Identify which cell holds the provided text, then report its [X, Y] central coordinate. 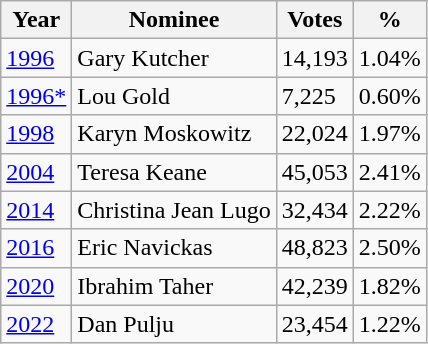
Gary Kutcher [174, 58]
Votes [314, 20]
22,024 [314, 134]
23,454 [314, 324]
2.41% [390, 172]
1996 [36, 58]
Nominee [174, 20]
1.22% [390, 324]
% [390, 20]
14,193 [314, 58]
2004 [36, 172]
2016 [36, 248]
7,225 [314, 96]
2.22% [390, 210]
Ibrahim Taher [174, 286]
2020 [36, 286]
1998 [36, 134]
1.04% [390, 58]
Eric Navickas [174, 248]
1.82% [390, 286]
Christina Jean Lugo [174, 210]
Karyn Moskowitz [174, 134]
2014 [36, 210]
32,434 [314, 210]
Dan Pulju [174, 324]
1996* [36, 96]
Year [36, 20]
42,239 [314, 286]
45,053 [314, 172]
Teresa Keane [174, 172]
Lou Gold [174, 96]
0.60% [390, 96]
2022 [36, 324]
48,823 [314, 248]
2.50% [390, 248]
1.97% [390, 134]
